Provide the (X, Y) coordinate of the cell's center where the given text is located.  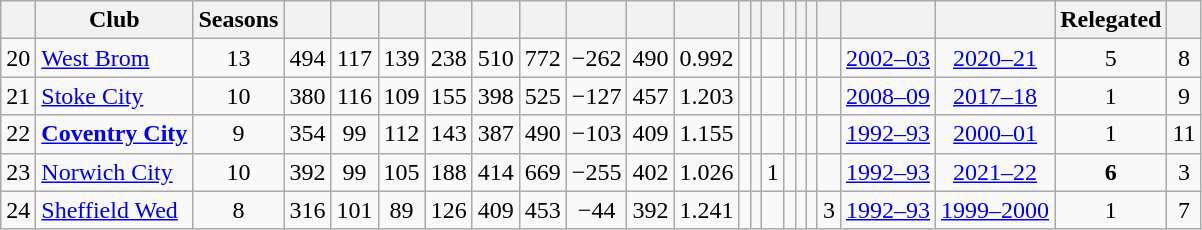
669 (542, 172)
354 (308, 134)
0.992 (706, 58)
188 (448, 172)
387 (496, 134)
402 (650, 172)
105 (402, 172)
116 (354, 96)
89 (402, 210)
5 (1111, 58)
109 (402, 96)
1.026 (706, 172)
457 (650, 96)
22 (18, 134)
414 (496, 172)
772 (542, 58)
2008–09 (888, 96)
112 (402, 134)
494 (308, 58)
143 (448, 134)
Relegated (1111, 20)
1.241 (706, 210)
−103 (596, 134)
2000–01 (996, 134)
2017–18 (996, 96)
−127 (596, 96)
−255 (596, 172)
2002–03 (888, 58)
238 (448, 58)
453 (542, 210)
Coventry City (114, 134)
−262 (596, 58)
139 (402, 58)
Norwich City (114, 172)
155 (448, 96)
13 (238, 58)
1.203 (706, 96)
24 (18, 210)
1999–2000 (996, 210)
West Brom (114, 58)
101 (354, 210)
398 (496, 96)
Stoke City (114, 96)
117 (354, 58)
−44 (596, 210)
Club (114, 20)
23 (18, 172)
21 (18, 96)
2021–22 (996, 172)
7 (1184, 210)
510 (496, 58)
525 (542, 96)
20 (18, 58)
6 (1111, 172)
11 (1184, 134)
316 (308, 210)
380 (308, 96)
126 (448, 210)
1.155 (706, 134)
Sheffield Wed (114, 210)
Seasons (238, 20)
2020–21 (996, 58)
